Output the [X, Y] coordinate of the center of the cell containing the given text.  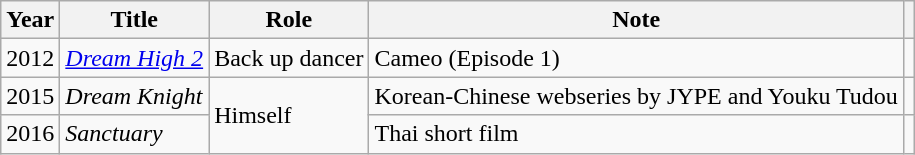
Back up dancer [289, 58]
Year [30, 20]
Korean-Chinese webseries by JYPE and Youku Tudou [636, 96]
Cameo (Episode 1) [636, 58]
Himself [289, 115]
Dream Knight [134, 96]
Note [636, 20]
2015 [30, 96]
2016 [30, 134]
Dream High 2 [134, 58]
2012 [30, 58]
Thai short film [636, 134]
Role [289, 20]
Title [134, 20]
Sanctuary [134, 134]
